Detect which cell encompasses the target text, then output its (x, y) center coordinate. 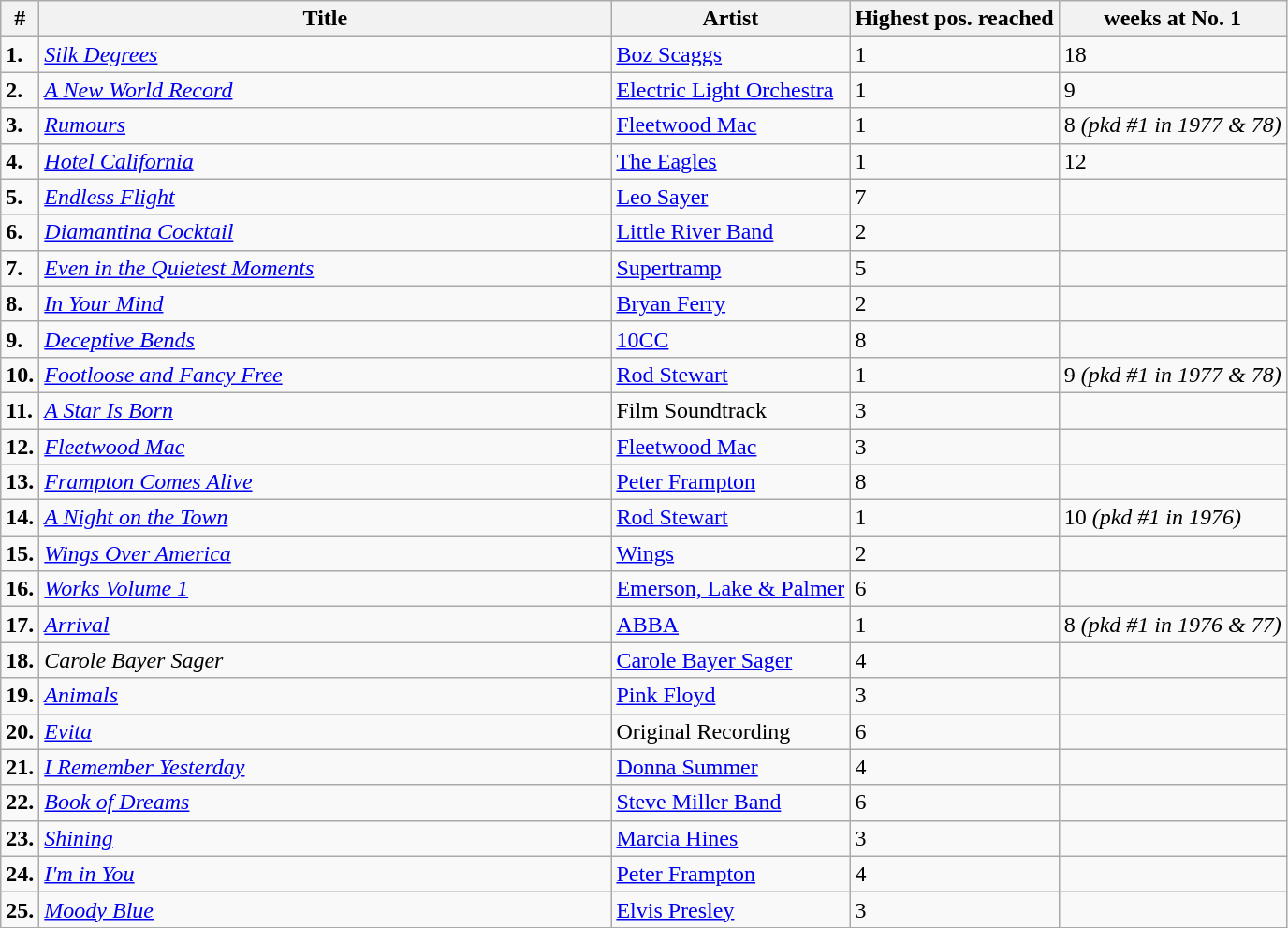
Deceptive Bends (326, 339)
19. (21, 696)
10. (21, 375)
Wings (730, 553)
7. (21, 268)
Supertramp (730, 268)
Hotel California (326, 161)
13. (21, 482)
Electric Light Orchestra (730, 90)
A New World Record (326, 90)
Elvis Presley (730, 909)
Footloose and Fancy Free (326, 375)
3. (21, 125)
23. (21, 838)
17. (21, 625)
11. (21, 410)
2. (21, 90)
Shining (326, 838)
I'm in You (326, 874)
24. (21, 874)
Leo Sayer (730, 197)
Rumours (326, 125)
18. (21, 660)
Frampton Comes Alive (326, 482)
A Star Is Born (326, 410)
Moody Blue (326, 909)
Endless Flight (326, 197)
20. (21, 731)
18 (1172, 54)
8. (21, 303)
22. (21, 803)
16. (21, 589)
Works Volume 1 (326, 589)
9 (1172, 90)
Even in the Quietest Moments (326, 268)
6. (21, 232)
Highest pos. reached (955, 19)
Arrival (326, 625)
12. (21, 447)
The Eagles (730, 161)
14. (21, 518)
8 (pkd #1 in 1976 & 77) (1172, 625)
21. (21, 767)
Bryan Ferry (730, 303)
Title (326, 19)
Film Soundtrack (730, 410)
Steve Miller Band (730, 803)
Animals (326, 696)
Diamantina Cocktail (326, 232)
A Night on the Town (326, 518)
Evita (326, 731)
5 (955, 268)
Little River Band (730, 232)
1. (21, 54)
Book of Dreams (326, 803)
weeks at No. 1 (1172, 19)
4. (21, 161)
Silk Degrees (326, 54)
12 (1172, 161)
Marcia Hines (730, 838)
Pink Floyd (730, 696)
Wings Over America (326, 553)
Boz Scaggs (730, 54)
9. (21, 339)
# (21, 19)
I Remember Yesterday (326, 767)
In Your Mind (326, 303)
15. (21, 553)
Original Recording (730, 731)
Artist (730, 19)
Emerson, Lake & Palmer (730, 589)
8 (pkd #1 in 1977 & 78) (1172, 125)
9 (pkd #1 in 1977 & 78) (1172, 375)
25. (21, 909)
10 (pkd #1 in 1976) (1172, 518)
ABBA (730, 625)
7 (955, 197)
Donna Summer (730, 767)
5. (21, 197)
10CC (730, 339)
